Return [X, Y] of the center of cell containing provided text 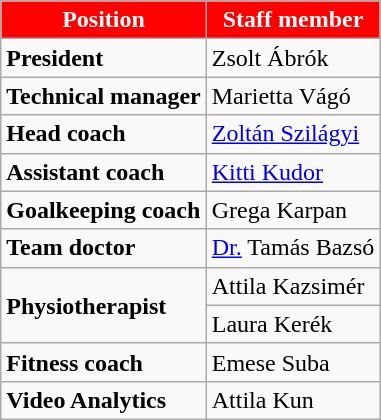
President [104, 58]
Attila Kun [293, 400]
Attila Kazsimér [293, 286]
Head coach [104, 134]
Laura Kerék [293, 324]
Dr. Tamás Bazsó [293, 248]
Physiotherapist [104, 305]
Kitti Kudor [293, 172]
Position [104, 20]
Marietta Vágó [293, 96]
Zoltán Szilágyi [293, 134]
Emese Suba [293, 362]
Video Analytics [104, 400]
Goalkeeping coach [104, 210]
Zsolt Ábrók [293, 58]
Grega Karpan [293, 210]
Fitness coach [104, 362]
Staff member [293, 20]
Technical manager [104, 96]
Assistant coach [104, 172]
Team doctor [104, 248]
